Identify which cell holds the provided text, then report its [x, y] central coordinate. 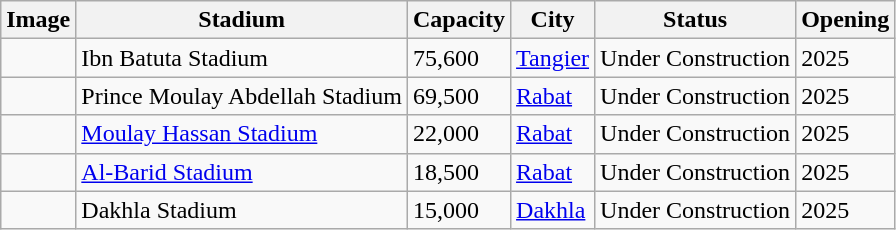
18,500 [458, 172]
Al-Barid Stadium [242, 172]
Dakhla [553, 210]
75,600 [458, 58]
Prince Moulay Abdellah Stadium [242, 96]
Capacity [458, 20]
Moulay Hassan Stadium [242, 134]
Dakhla Stadium [242, 210]
Stadium [242, 20]
69,500 [458, 96]
Status [696, 20]
Ibn Batuta Stadium [242, 58]
Tangier [553, 58]
Opening [846, 20]
15,000 [458, 210]
City [553, 20]
22,000 [458, 134]
Image [38, 20]
